Provide the (x, y) coordinate of the cell's center where the given text is located.  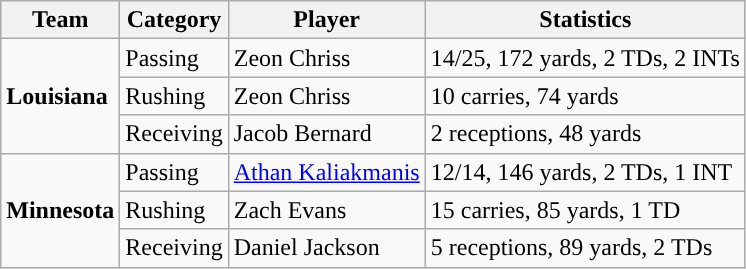
Louisiana (60, 96)
Statistics (585, 20)
Minnesota (60, 210)
Zach Evans (326, 210)
Category (174, 20)
5 receptions, 89 yards, 2 TDs (585, 248)
2 receptions, 48 yards (585, 134)
15 carries, 85 yards, 1 TD (585, 210)
10 carries, 74 yards (585, 96)
12/14, 146 yards, 2 TDs, 1 INT (585, 172)
Team (60, 20)
Player (326, 20)
Daniel Jackson (326, 248)
Athan Kaliakmanis (326, 172)
14/25, 172 yards, 2 TDs, 2 INTs (585, 58)
Jacob Bernard (326, 134)
